Pinpoint the cell where the given text exists, returning its (X, Y) midpoint coordinate. 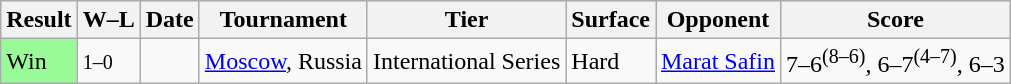
1–0 (108, 62)
Marat Safin (718, 62)
Win (39, 62)
Surface (611, 20)
International Series (466, 62)
Hard (611, 62)
Result (39, 20)
Tournament (283, 20)
W–L (108, 20)
Score (896, 20)
Date (170, 20)
Tier (466, 20)
Opponent (718, 20)
Moscow, Russia (283, 62)
7–6(8–6), 6–7(4–7), 6–3 (896, 62)
